Scan for the cell matching the given text and deliver its [X, Y] coordinate at center. 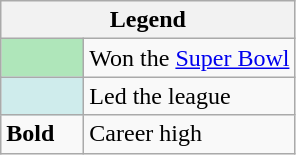
Legend [148, 20]
Led the league [190, 96]
Bold [42, 134]
Career high [190, 134]
Won the Super Bowl [190, 58]
